Output the (X, Y) coordinate of the center of the cell containing the given text.  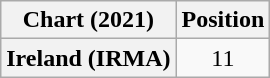
11 (223, 58)
Ireland (IRMA) (88, 58)
Position (223, 20)
Chart (2021) (88, 20)
